Pinpoint the cell where the given text exists, returning its [X, Y] midpoint coordinate. 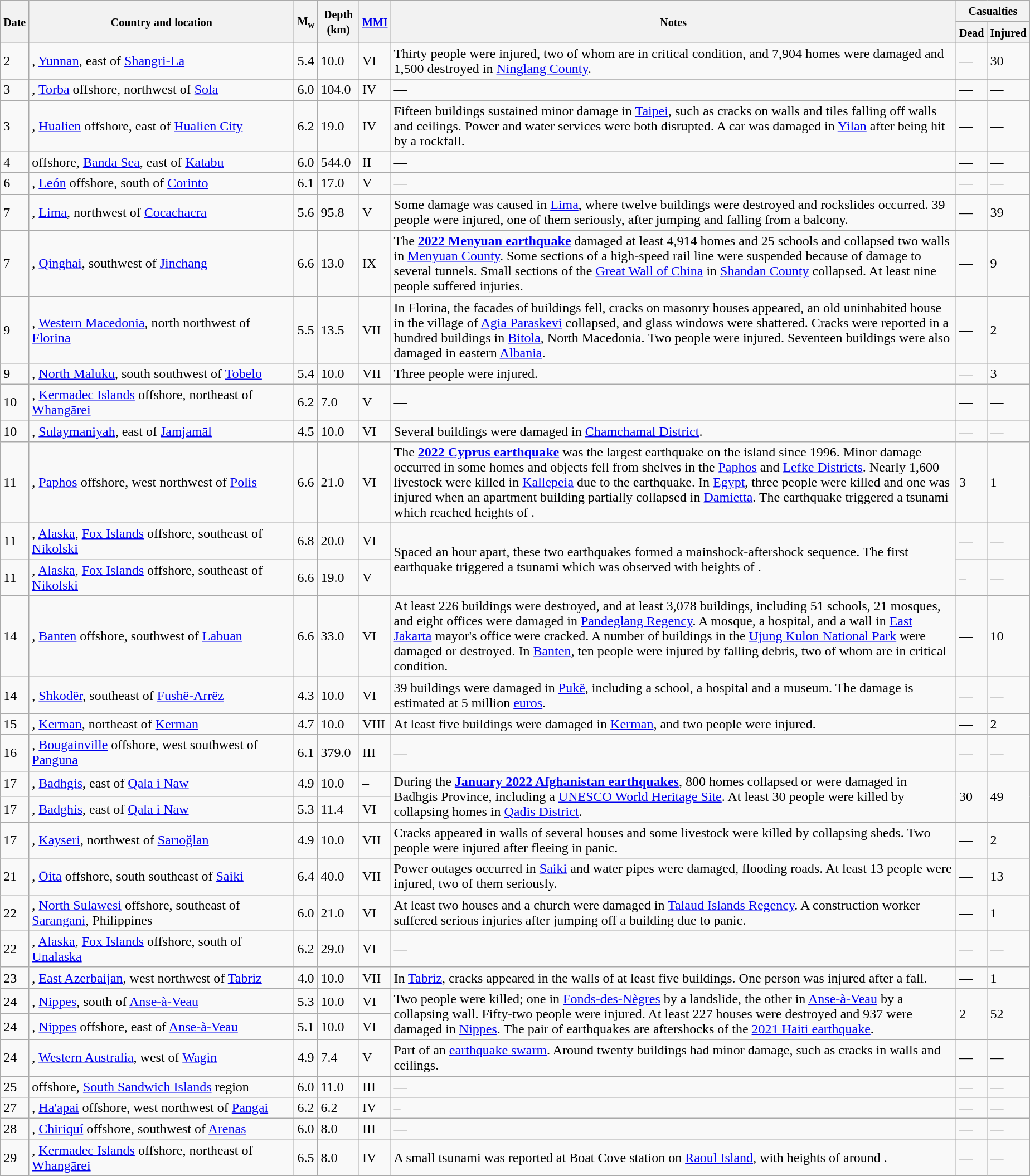
, Paphos offshore, west northwest of Polis [162, 483]
Date [14, 22]
Part of an earthquake swarm. Around twenty buildings had minor damage, such as cracks in walls and ceilings. [673, 1058]
5.5 [306, 330]
offshore, Banda Sea, east of Katabu [162, 162]
, Badhgis, east of Qala i Naw [162, 784]
, Ha'apai offshore, west northwest of Pangai [162, 1108]
17.0 [339, 183]
Depth (km) [339, 22]
offshore, South Sandwich Islands region [162, 1086]
, North Maluku, south southwest of Tobelo [162, 373]
13 [1008, 876]
6.5 [306, 1158]
29 [14, 1158]
, Badghis, east of Qala i Naw [162, 809]
11.4 [339, 809]
40.0 [339, 876]
, Banten offshore, southwest of Labuan [162, 636]
, Qinghai, southwest of Jinchang [162, 263]
Thirty people were injured, two of whom are in critical condition, and 7,904 homes were damaged and 1,500 destroyed in Ninglang County. [673, 61]
5.6 [306, 212]
, Bougainville offshore, west southwest of Panguna [162, 752]
Casualties [993, 11]
A small tsunami was reported at Boat Cove station on Raoul Island, with heights of around . [673, 1158]
, Hualien offshore, east of Hualien City [162, 126]
6 [14, 183]
Cracks appeared in walls of several houses and some livestock were killed by collapsing sheds. Two people were injured after fleeing in panic. [673, 840]
13.0 [339, 263]
, Nippes offshore, east of Anse-à-Veau [162, 1027]
, North Sulawesi offshore, southeast of Sarangani, Philippines [162, 913]
29.0 [339, 949]
, Yunnan, east of Shangri-La [162, 61]
13.5 [339, 330]
II [375, 162]
544.0 [339, 162]
, León offshore, south of Corinto [162, 183]
, Sulaymaniyah, east of Jamjamāl [162, 431]
, Chiriquí offshore, southwest of Arenas [162, 1129]
, East Azerbaijan, west northwest of Tabriz [162, 978]
4.7 [306, 724]
7.0 [339, 402]
VIII [375, 724]
Power outages occurred in Saiki and water pipes were damaged, flooding roads. At least 13 people were injured, two of them seriously. [673, 876]
, Western Macedonia, north northwest of Florina [162, 330]
6.4 [306, 876]
Three people were injured. [673, 373]
, Shkodër, southeast of Fushë-Arrëz [162, 696]
, Kerman, northeast of Kerman [162, 724]
15 [14, 724]
21 [14, 876]
Injured [1008, 32]
, Lima, northwest of Cocachacra [162, 212]
Dead [971, 32]
MMI [375, 22]
20.0 [339, 542]
104.0 [339, 90]
4.0 [306, 978]
49 [1008, 796]
95.8 [339, 212]
23 [14, 978]
28 [14, 1129]
16 [14, 752]
52 [1008, 1014]
11.0 [339, 1086]
4.5 [306, 431]
33.0 [339, 636]
39 [1008, 212]
, Torba offshore, northwest of Sola [162, 90]
39 buildings were damaged in Pukë, including a school, a hospital and a museum. The damage is estimated at 5 million euros. [673, 696]
, Alaska, Fox Islands offshore, south of Unalaska [162, 949]
4.3 [306, 696]
6.8 [306, 542]
Mw [306, 22]
, Nippes, south of Anse-à-Veau [162, 1001]
In Tabriz, cracks appeared in the walls of at least five buildings. One person was injured after a fall. [673, 978]
27 [14, 1108]
At least five buildings were damaged in Kerman, and two people were injured. [673, 724]
4 [14, 162]
Several buildings were damaged in Chamchamal District. [673, 431]
7.4 [339, 1058]
, Ōita offshore, south southeast of Saiki [162, 876]
Notes [673, 22]
Country and location [162, 22]
5.1 [306, 1027]
IX [375, 263]
25 [14, 1086]
379.0 [339, 752]
, Western Australia, west of Wagin [162, 1058]
, Kayseri, northwest of Sarıoğlan [162, 840]
